Determine the [x, y] coordinate at the center of the cell enclosing the given text.  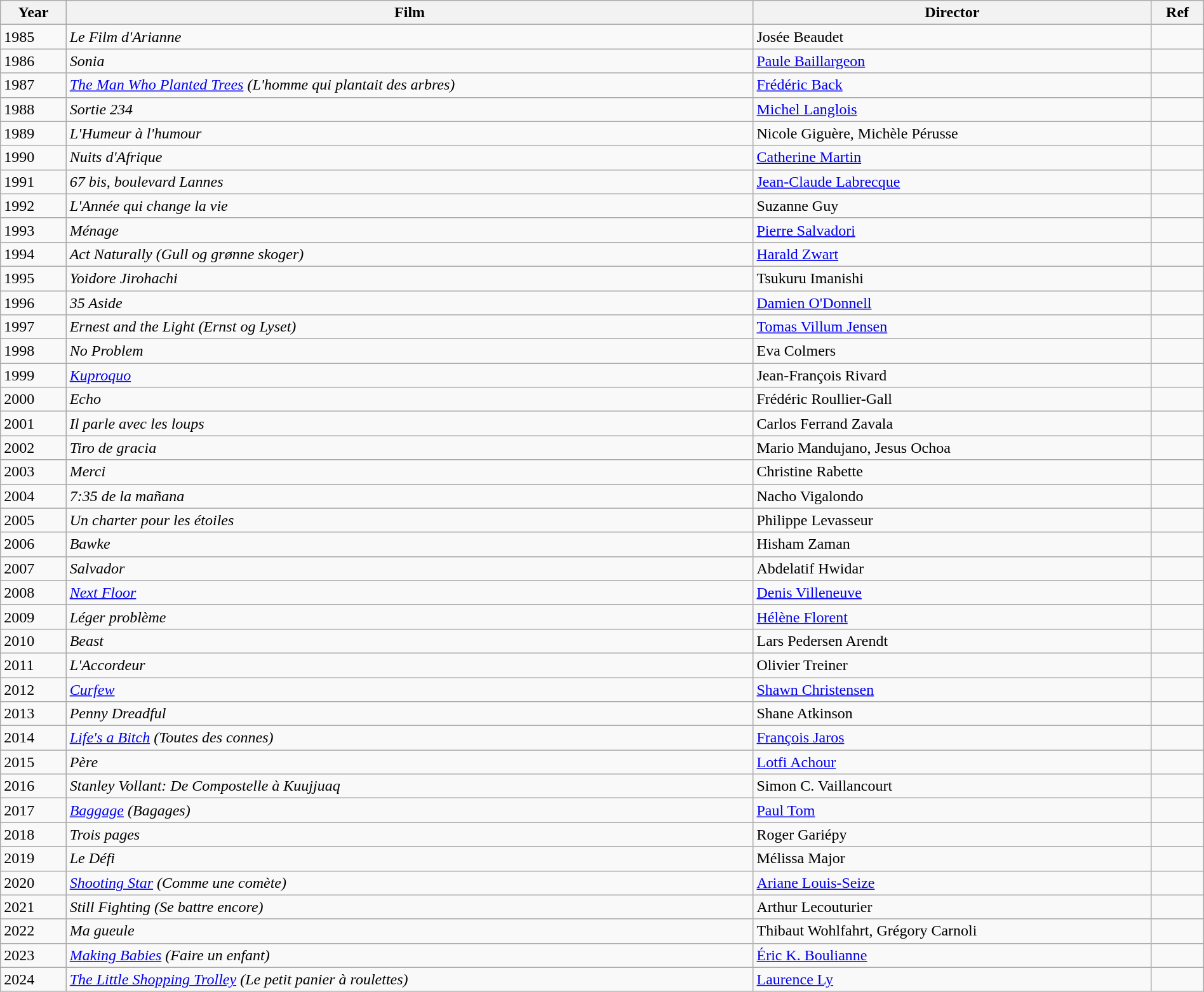
Kuproquo [410, 375]
Harald Zwart [953, 254]
2009 [33, 617]
1986 [33, 61]
2016 [33, 786]
Ariane Louis-Seize [953, 883]
L'Accordeur [410, 665]
Mario Mandujano, Jesus Ochoa [953, 448]
Act Naturally (Gull og grønne skoger) [410, 254]
Lars Pedersen Arendt [953, 641]
Stanley Vollant: De Compostelle à Kuujjuaq [410, 786]
2010 [33, 641]
Ménage [410, 230]
Ernest and the Light (Ernst og Lyset) [410, 327]
Suzanne Guy [953, 206]
Père [410, 762]
Nicole Giguère, Michèle Pérusse [953, 133]
2019 [33, 859]
Ma gueule [410, 931]
2011 [33, 665]
Le Film d'Arianne [410, 37]
Paule Baillargeon [953, 61]
Sortie 234 [410, 109]
2017 [33, 810]
1994 [33, 254]
Jean-Claude Labrecque [953, 182]
1997 [33, 327]
2024 [33, 979]
Éric K. Boulianne [953, 955]
2003 [33, 472]
Frédéric Back [953, 85]
The Little Shopping Trolley (Le petit panier à roulettes) [410, 979]
1999 [33, 375]
Trois pages [410, 834]
Bawke [410, 544]
Sonia [410, 61]
Carlos Ferrand Zavala [953, 424]
Nacho Vigalondo [953, 496]
1991 [33, 182]
2022 [33, 931]
Abdelatif Hwidar [953, 568]
Year [33, 13]
67 bis, boulevard Lannes [410, 182]
Film [410, 13]
Tsukuru Imanishi [953, 278]
Olivier Treiner [953, 665]
Tomas Villum Jensen [953, 327]
2001 [33, 424]
Salvador [410, 568]
L'Année qui change la vie [410, 206]
Life's a Bitch (Toutes des connes) [410, 738]
Baggage (Bagages) [410, 810]
L'Humeur à l'humour [410, 133]
1989 [33, 133]
Jean-François Rivard [953, 375]
Léger problème [410, 617]
2004 [33, 496]
Shane Atkinson [953, 714]
No Problem [410, 351]
2002 [33, 448]
2000 [33, 399]
The Man Who Planted Trees (L'homme qui plantait des arbres) [410, 85]
2006 [33, 544]
2018 [33, 834]
2007 [33, 568]
1995 [33, 278]
1996 [33, 303]
Echo [410, 399]
Pierre Salvadori [953, 230]
Eva Colmers [953, 351]
Christine Rabette [953, 472]
2008 [33, 593]
Arthur Lecouturier [953, 907]
Denis Villeneuve [953, 593]
Frédéric Roullier-Gall [953, 399]
Merci [410, 472]
Laurence Ly [953, 979]
7:35 de la mañana [410, 496]
1992 [33, 206]
Beast [410, 641]
1987 [33, 85]
Il parle avec les loups [410, 424]
Director [953, 13]
Yoidore Jirohachi [410, 278]
Next Floor [410, 593]
Shawn Christensen [953, 689]
Paul Tom [953, 810]
Still Fighting (Se battre encore) [410, 907]
1990 [33, 158]
Lotfi Achour [953, 762]
Hélène Florent [953, 617]
Hisham Zaman [953, 544]
2013 [33, 714]
2021 [33, 907]
1988 [33, 109]
Le Défi [410, 859]
Penny Dreadful [410, 714]
2023 [33, 955]
Roger Gariépy [953, 834]
Catherine Martin [953, 158]
2014 [33, 738]
Thibaut Wohlfahrt, Grégory Carnoli [953, 931]
1998 [33, 351]
35 Aside [410, 303]
2012 [33, 689]
Shooting Star (Comme une comète) [410, 883]
Josée Beaudet [953, 37]
Curfew [410, 689]
Simon C. Vaillancourt [953, 786]
2015 [33, 762]
Un charter pour les étoiles [410, 520]
Ref [1177, 13]
1993 [33, 230]
Nuits d'Afrique [410, 158]
Michel Langlois [953, 109]
2005 [33, 520]
Damien O'Donnell [953, 303]
2020 [33, 883]
Tiro de gracia [410, 448]
1985 [33, 37]
François Jaros [953, 738]
Mélissa Major [953, 859]
Philippe Levasseur [953, 520]
Making Babies (Faire un enfant) [410, 955]
